Capture the cell that displays the provided text and extract its (X, Y) central coordinate. 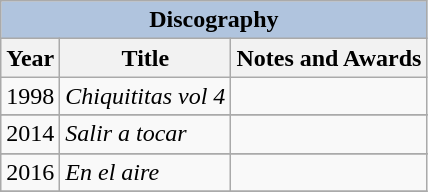
Title (146, 58)
2016 (30, 172)
En el aire (146, 172)
Salir a tocar (146, 134)
Discography (214, 20)
2014 (30, 134)
Year (30, 58)
Notes and Awards (329, 58)
1998 (30, 96)
Chiquititas vol 4 (146, 96)
